For the text-containing cell, return its midpoint in (X, Y) coordinate format. 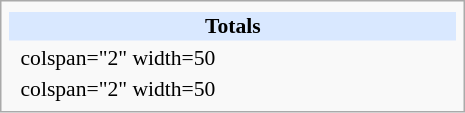
Totals (232, 26)
